Detect which cell encompasses the target text, then output its [x, y] center coordinate. 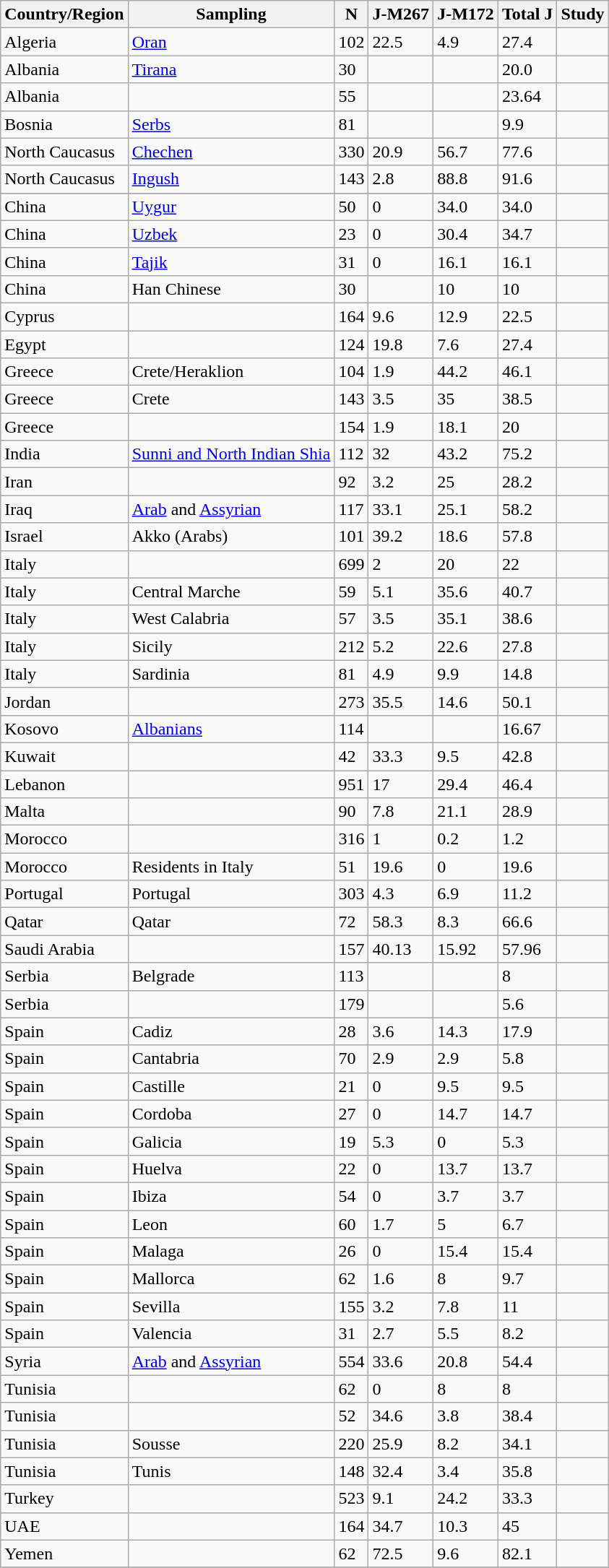
52 [351, 1416]
Ingush [231, 179]
1.2 [527, 839]
38.6 [527, 619]
Cadiz [231, 1031]
5 [466, 1224]
35 [466, 399]
117 [351, 509]
Cantabria [231, 1059]
25.9 [401, 1444]
15.92 [466, 949]
29.4 [466, 784]
273 [351, 701]
17.9 [527, 1031]
46.1 [527, 372]
Bosnia [64, 124]
Kosovo [64, 729]
154 [351, 427]
Iraq [64, 509]
1 [401, 839]
Valencia [231, 1334]
1.7 [401, 1224]
11.2 [527, 894]
113 [351, 976]
Malta [64, 812]
303 [351, 894]
212 [351, 646]
6.9 [466, 894]
Leon [231, 1224]
19.8 [401, 345]
25.1 [466, 509]
18.1 [466, 427]
Uygur [231, 207]
72 [351, 922]
3.8 [466, 1416]
30.4 [466, 234]
5.8 [527, 1059]
11 [527, 1307]
50.1 [527, 701]
Sampling [231, 14]
22.6 [466, 646]
5.6 [527, 1004]
57.8 [527, 537]
Iran [64, 482]
27 [351, 1114]
54 [351, 1196]
57 [351, 619]
J-M267 [401, 14]
33.6 [401, 1361]
9.1 [401, 1499]
Israel [64, 537]
Sardinia [231, 674]
Kuwait [64, 756]
55 [351, 97]
19 [351, 1141]
42 [351, 756]
70 [351, 1059]
14.3 [466, 1031]
1.6 [401, 1279]
25 [466, 482]
West Calabria [231, 619]
5.2 [401, 646]
66.6 [527, 922]
102 [351, 42]
0.2 [466, 839]
Study [582, 14]
Uzbek [231, 234]
Yemen [64, 1554]
27.8 [527, 646]
12.9 [466, 316]
Saudi Arabia [64, 949]
Country/Region [64, 14]
3.4 [466, 1471]
32 [401, 454]
Central Marche [231, 592]
Syria [64, 1361]
38.4 [527, 1416]
14.8 [527, 674]
28.2 [527, 482]
82.1 [527, 1554]
17 [401, 784]
50 [351, 207]
101 [351, 537]
28.9 [527, 812]
28 [351, 1031]
7.6 [466, 345]
60 [351, 1224]
Belgrade [231, 976]
38.5 [527, 399]
Castille [231, 1086]
72.5 [401, 1554]
20.9 [401, 152]
33.1 [401, 509]
35.6 [466, 592]
91.6 [527, 179]
Egypt [64, 345]
35.5 [401, 701]
54.4 [527, 1361]
330 [351, 152]
5.5 [466, 1334]
Crete/Heraklion [231, 372]
2.7 [401, 1334]
Turkey [64, 1499]
46.4 [527, 784]
N [351, 14]
21.1 [466, 812]
Huelva [231, 1169]
Total J [527, 14]
56.7 [466, 152]
India [64, 454]
Algeria [64, 42]
44.2 [466, 372]
4.3 [401, 894]
104 [351, 372]
Akko (Arabs) [231, 537]
24.2 [466, 1499]
699 [351, 564]
18.6 [466, 537]
92 [351, 482]
Malaga [231, 1252]
Ibiza [231, 1196]
Albanians [231, 729]
Tirana [231, 69]
Serbs [231, 124]
16.67 [527, 729]
51 [351, 867]
316 [351, 839]
45 [527, 1526]
Tunis [231, 1471]
220 [351, 1444]
523 [351, 1499]
9.7 [527, 1279]
6.7 [527, 1224]
42.8 [527, 756]
951 [351, 784]
39.2 [401, 537]
Sunni and North Indian Shia [231, 454]
2.8 [401, 179]
157 [351, 949]
32.4 [401, 1471]
57.96 [527, 949]
Han Chinese [231, 289]
Tajik [231, 261]
21 [351, 1086]
148 [351, 1471]
Mallorca [231, 1279]
77.6 [527, 152]
58.2 [527, 509]
Galicia [231, 1141]
10.3 [466, 1526]
26 [351, 1252]
34.1 [527, 1444]
554 [351, 1361]
34.6 [401, 1416]
Sicily [231, 646]
179 [351, 1004]
20.8 [466, 1361]
Jordan [64, 701]
8.3 [466, 922]
155 [351, 1307]
20.0 [527, 69]
Cyprus [64, 316]
UAE [64, 1526]
5.1 [401, 592]
J-M172 [466, 14]
Cordoba [231, 1114]
114 [351, 729]
40.7 [527, 592]
35.8 [527, 1471]
Chechen [231, 152]
75.2 [527, 454]
Crete [231, 399]
88.8 [466, 179]
Sevilla [231, 1307]
90 [351, 812]
112 [351, 454]
Oran [231, 42]
40.13 [401, 949]
3.6 [401, 1031]
2 [401, 564]
23.64 [527, 97]
Sousse [231, 1444]
Lebanon [64, 784]
23 [351, 234]
43.2 [466, 454]
124 [351, 345]
14.6 [466, 701]
Residents in Italy [231, 867]
58.3 [401, 922]
59 [351, 592]
35.1 [466, 619]
